Scan for the cell matching the given text and deliver its [X, Y] coordinate at center. 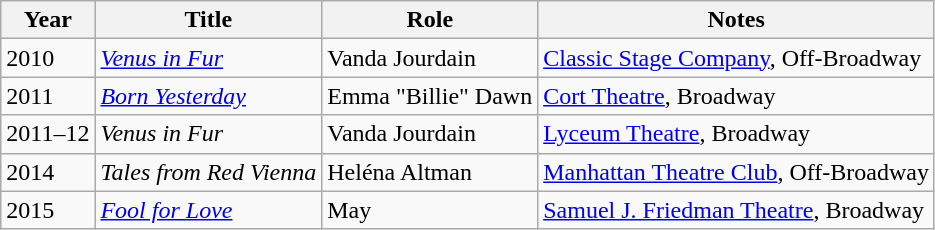
2015 [48, 210]
May [430, 210]
Cort Theatre, Broadway [736, 96]
Lyceum Theatre, Broadway [736, 134]
Samuel J. Friedman Theatre, Broadway [736, 210]
Manhattan Theatre Club, Off-Broadway [736, 172]
Emma "Billie" Dawn [430, 96]
2014 [48, 172]
2010 [48, 58]
Born Yesterday [208, 96]
Year [48, 20]
Heléna Altman [430, 172]
Tales from Red Vienna [208, 172]
2011 [48, 96]
Notes [736, 20]
Fool for Love [208, 210]
Classic Stage Company, Off-Broadway [736, 58]
Role [430, 20]
2011–12 [48, 134]
Title [208, 20]
